Extract the (x, y) coordinate from the center of the cell holding the provided text.  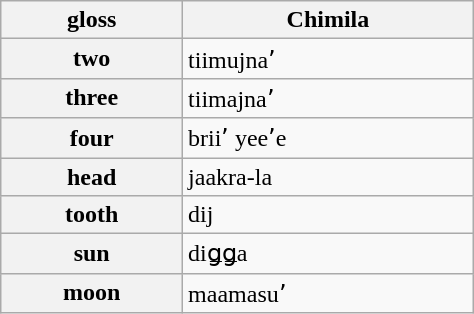
briiʼ yeeʼe (328, 138)
head (92, 177)
diǥǥa (328, 254)
three (92, 98)
tooth (92, 215)
two (92, 59)
gloss (92, 20)
tiimujnaʼ (328, 59)
sun (92, 254)
moon (92, 293)
four (92, 138)
Chimila (328, 20)
jaakra-la (328, 177)
tiimajnaʼ (328, 98)
dij (328, 215)
maamasuʼ (328, 293)
